Search for the cell housing the specified text and yield its (x, y) center coordinate. 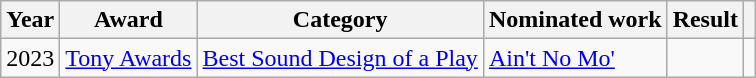
Tony Awards (128, 58)
2023 (30, 58)
Category (340, 20)
Result (705, 20)
Ain't No Mo' (575, 58)
Nominated work (575, 20)
Year (30, 20)
Award (128, 20)
Best Sound Design of a Play (340, 58)
